Return the [X, Y] coordinate for the center point of the cell that contains the specified text.  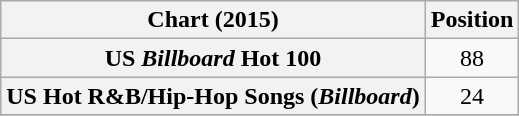
Chart (2015) [213, 20]
Position [472, 20]
88 [472, 58]
US Billboard Hot 100 [213, 58]
24 [472, 96]
US Hot R&B/Hip-Hop Songs (Billboard) [213, 96]
